From the cell containing the given text, extract its center point as [x, y] coordinate. 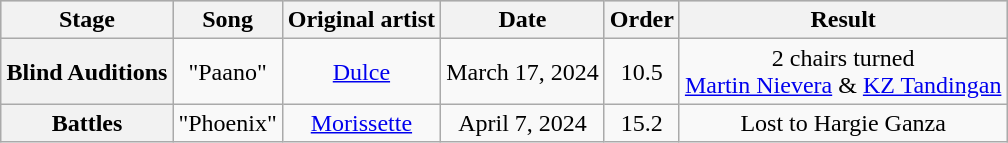
March 17, 2024 [523, 72]
Battles [87, 123]
Result [843, 20]
Blind Auditions [87, 72]
10.5 [642, 72]
Order [642, 20]
Song [228, 20]
15.2 [642, 123]
April 7, 2024 [523, 123]
Morissette [361, 123]
"Paano" [228, 72]
Lost to Hargie Ganza [843, 123]
Stage [87, 20]
Original artist [361, 20]
"Phoenix" [228, 123]
2 chairs turnedMartin Nievera & KZ Tandingan [843, 72]
Date [523, 20]
Dulce [361, 72]
